Pinpoint the cell where the given text exists, returning its (X, Y) midpoint coordinate. 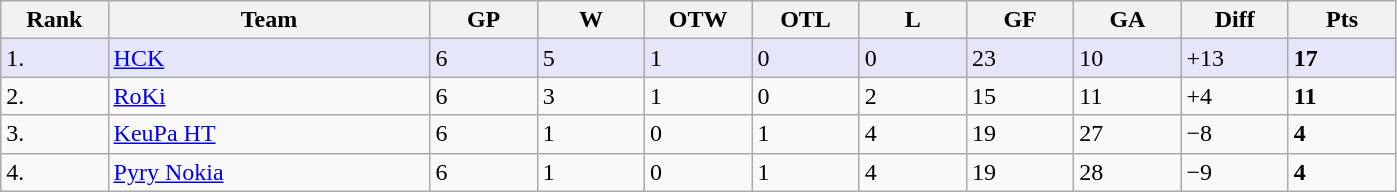
OTW (698, 20)
Rank (54, 20)
+4 (1234, 96)
Pyry Nokia (269, 172)
−8 (1234, 134)
5 (590, 58)
27 (1128, 134)
+13 (1234, 58)
15 (1020, 96)
10 (1128, 58)
GP (484, 20)
3 (590, 96)
28 (1128, 172)
GF (1020, 20)
Diff (1234, 20)
23 (1020, 58)
Team (269, 20)
RoKi (269, 96)
GA (1128, 20)
L (912, 20)
OTL (806, 20)
KeuPa HT (269, 134)
HCK (269, 58)
1. (54, 58)
17 (1342, 58)
Pts (1342, 20)
−9 (1234, 172)
4. (54, 172)
2 (912, 96)
2. (54, 96)
W (590, 20)
3. (54, 134)
